Capture the cell that displays the provided text and extract its [x, y] central coordinate. 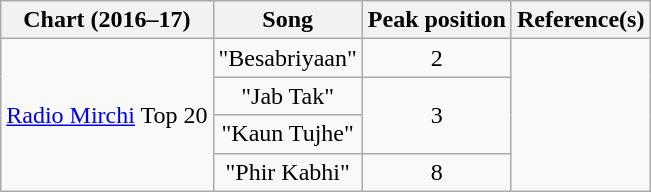
3 [436, 115]
Peak position [436, 20]
"Phir Kabhi" [288, 172]
Chart (2016–17) [107, 20]
"Besabriyaan" [288, 58]
2 [436, 58]
"Jab Tak" [288, 96]
Reference(s) [580, 20]
Song [288, 20]
8 [436, 172]
Radio Mirchi Top 20 [107, 115]
"Kaun Tujhe" [288, 134]
